Scan for the cell matching the given text and deliver its (x, y) coordinate at center. 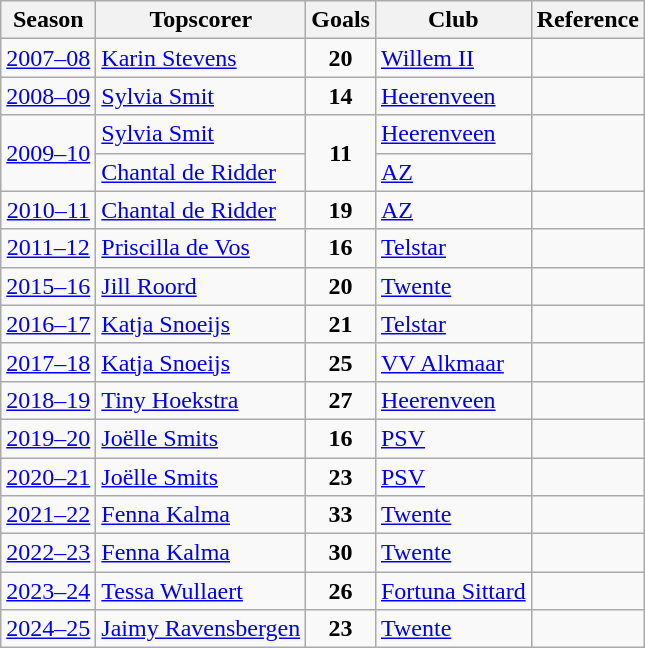
2024–25 (48, 629)
14 (341, 96)
26 (341, 591)
21 (341, 324)
Jaimy Ravensbergen (201, 629)
Reference (588, 20)
2018–19 (48, 400)
2007–08 (48, 58)
2016–17 (48, 324)
2008–09 (48, 96)
25 (341, 362)
19 (341, 210)
2020–21 (48, 477)
2011–12 (48, 248)
Jill Roord (201, 286)
2021–22 (48, 515)
Topscorer (201, 20)
Goals (341, 20)
2015–16 (48, 286)
Club (453, 20)
2022–23 (48, 553)
Priscilla de Vos (201, 248)
Tessa Wullaert (201, 591)
2017–18 (48, 362)
2023–24 (48, 591)
Karin Stevens (201, 58)
30 (341, 553)
VV Alkmaar (453, 362)
2009–10 (48, 153)
Willem II (453, 58)
Tiny Hoekstra (201, 400)
Season (48, 20)
2019–20 (48, 438)
Fortuna Sittard (453, 591)
11 (341, 153)
27 (341, 400)
33 (341, 515)
2010–11 (48, 210)
